Output the [x, y] coordinate of the center of the cell containing the given text.  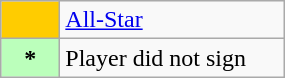
All-Star [172, 20]
Player did not sign [172, 58]
* [30, 58]
